Detect which cell encompasses the target text, then output its (x, y) center coordinate. 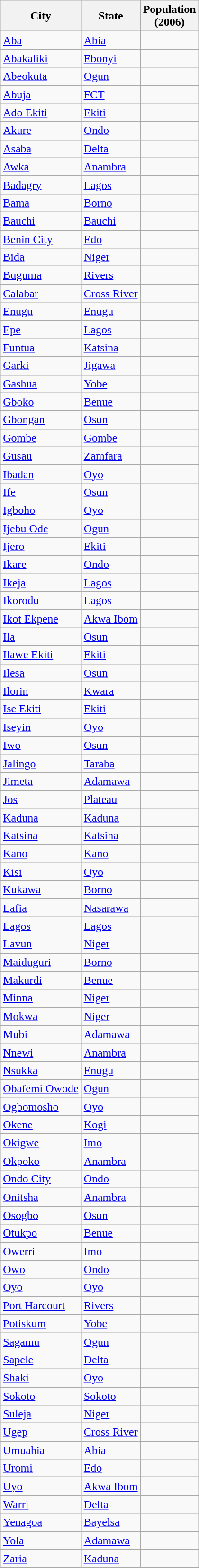
Kogi (111, 1125)
Nnewi (41, 1052)
Owo (41, 1269)
Awka (41, 167)
Garki (41, 366)
Taraba (111, 763)
Ikot Ekpene (41, 619)
Jos (41, 799)
Okigwe (41, 1143)
Ilesa (41, 673)
Funtua (41, 348)
Population(2006) (170, 16)
Abeokuta (41, 76)
Onitsha (41, 1197)
Ise Ekiti (41, 709)
Plateau (111, 799)
Ijebu Ode (41, 529)
Ilorin (41, 691)
Buguma (41, 275)
Jalingo (41, 763)
Otukpo (41, 1233)
Iseyin (41, 727)
Epe (41, 330)
Ogbomosho (41, 1107)
Benin City (41, 239)
Nsukka (41, 1070)
Ila (41, 637)
Kisi (41, 872)
Ondo City (41, 1179)
Bama (41, 203)
Obafemi Owode (41, 1088)
Ibadan (41, 474)
Owerri (41, 1251)
State (111, 16)
Potiskum (41, 1323)
Badagry (41, 185)
Yola (41, 1540)
Abakaliki (41, 58)
Ugep (41, 1432)
Abuja (41, 94)
Yenagoa (41, 1522)
Igboho (41, 510)
Asaba (41, 149)
Gusau (41, 456)
FCT (111, 94)
Aba (41, 40)
Osogbo (41, 1215)
Makurdi (41, 980)
Mubi (41, 1034)
Gboko (41, 402)
Nasarawa (111, 908)
Ikare (41, 565)
Lavun (41, 944)
Akure (41, 131)
Sapele (41, 1360)
Jimeta (41, 781)
City (41, 16)
Mokwa (41, 1016)
Umuahia (41, 1450)
Suleja (41, 1414)
Uyo (41, 1486)
Ikeja (41, 583)
Zaria (41, 1559)
Bida (41, 257)
Warri (41, 1504)
Ife (41, 492)
Gbongan (41, 420)
Uromi (41, 1468)
Kwara (111, 691)
Minna (41, 998)
Kukawa (41, 890)
Okpoko (41, 1161)
Port Harcourt (41, 1305)
Sagamu (41, 1341)
Ado Ekiti (41, 113)
Gashua (41, 384)
Okene (41, 1125)
Maiduguri (41, 962)
Iwo (41, 745)
Shaki (41, 1378)
Zamfara (111, 456)
Ikorodu (41, 601)
Jigawa (111, 366)
Ijero (41, 547)
Ilawe Ekiti (41, 655)
Calabar (41, 293)
Bayelsa (111, 1522)
Lafia (41, 908)
Ebonyi (111, 58)
